Provide the (x, y) coordinate of the cell's center where the given text is located.  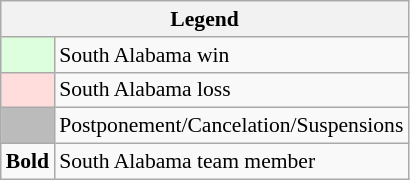
South Alabama loss (231, 90)
South Alabama team member (231, 162)
South Alabama win (231, 55)
Legend (205, 19)
Bold (28, 162)
Postponement/Cancelation/Suspensions (231, 126)
